Scan for the cell matching the given text and deliver its (X, Y) coordinate at center. 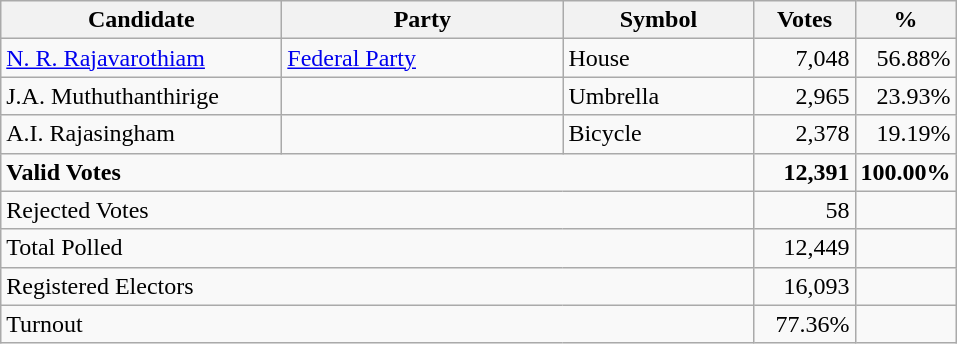
Party (422, 20)
77.36% (804, 324)
Rejected Votes (378, 210)
12,391 (804, 172)
House (658, 58)
Symbol (658, 20)
19.19% (906, 134)
Total Polled (378, 248)
J.A. Muthuthanthirige (142, 96)
% (906, 20)
A.I. Rajasingham (142, 134)
100.00% (906, 172)
16,093 (804, 286)
Registered Electors (378, 286)
58 (804, 210)
Turnout (378, 324)
Votes (804, 20)
N. R. Rajavarothiam (142, 58)
56.88% (906, 58)
Valid Votes (378, 172)
Umbrella (658, 96)
2,965 (804, 96)
Federal Party (422, 58)
2,378 (804, 134)
7,048 (804, 58)
Bicycle (658, 134)
23.93% (906, 96)
Candidate (142, 20)
12,449 (804, 248)
